Search for the cell housing the specified text and yield its (x, y) center coordinate. 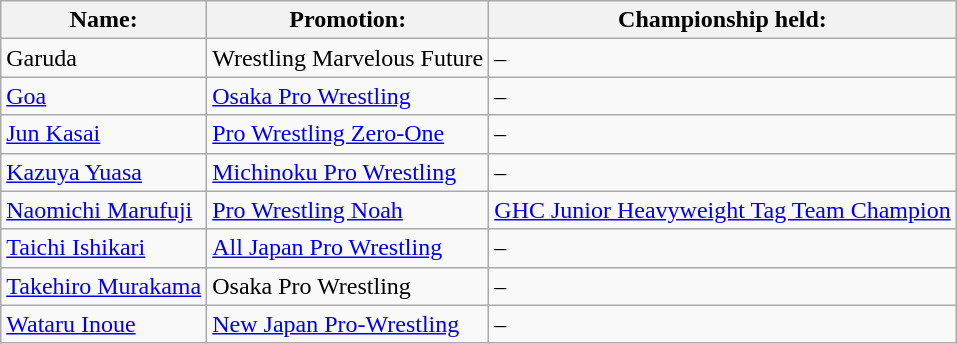
Pro Wrestling Noah (348, 210)
All Japan Pro Wrestling (348, 248)
Jun Kasai (104, 134)
Naomichi Marufuji (104, 210)
Wataru Inoue (104, 324)
Name: (104, 20)
Promotion: (348, 20)
Wrestling Marvelous Future (348, 58)
Pro Wrestling Zero-One (348, 134)
Championship held: (722, 20)
Takehiro Murakama (104, 286)
Michinoku Pro Wrestling (348, 172)
Kazuya Yuasa (104, 172)
Goa (104, 96)
New Japan Pro-Wrestling (348, 324)
GHC Junior Heavyweight Tag Team Champion (722, 210)
Taichi Ishikari (104, 248)
Garuda (104, 58)
